Pinpoint the cell where the given text exists, returning its [x, y] midpoint coordinate. 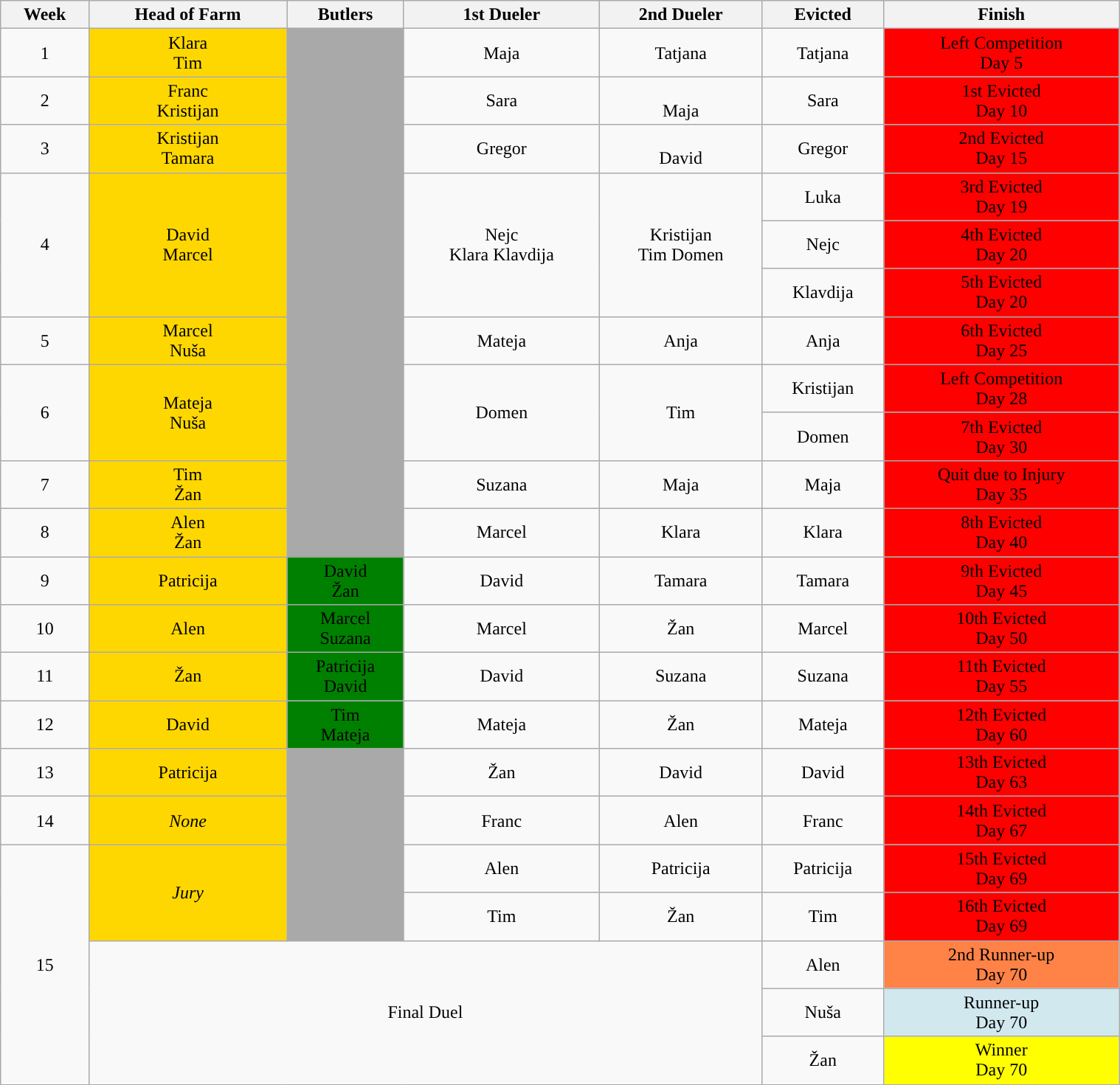
8th EvictedDay 40 [1002, 533]
KristijanTamara [187, 149]
Nejc [823, 245]
2nd EvictedDay 15 [1002, 149]
5 [44, 341]
14th EvictedDay 67 [1002, 820]
13th EvictedDay 63 [1002, 773]
1 [44, 53]
10 [44, 628]
WinnerDay 70 [1002, 1061]
Butlers [345, 15]
12th EvictedDay 60 [1002, 724]
AlenŽan [187, 533]
MatejaNuša [187, 412]
Quit due to InjuryDay 35 [1002, 484]
Nuša [823, 1012]
MarcelSuzana [345, 628]
NejcKlara Klavdija [502, 245]
15th EvictedDay 69 [1002, 869]
14 [44, 820]
Klavdija [823, 292]
6th EvictedDay 25 [1002, 341]
15 [44, 965]
6 [44, 412]
9 [44, 580]
Runner-upDay 70 [1002, 1012]
4 [44, 245]
KlaraTim [187, 53]
11th EvictedDay 55 [1002, 677]
16th EvictedDay 69 [1002, 916]
FrancKristijan [187, 100]
Kristijan [823, 388]
KristijanTim Domen [681, 245]
Left CompetitionDay 28 [1002, 388]
1st Dueler [502, 15]
5th EvictedDay 20 [1002, 292]
3 [44, 149]
12 [44, 724]
Final Duel [425, 1012]
8 [44, 533]
None [187, 820]
DavidŽan [345, 580]
7 [44, 484]
4th EvictedDay 20 [1002, 245]
2nd Dueler [681, 15]
Head of Farm [187, 15]
Evicted [823, 15]
MarcelNuša [187, 341]
1st EvictedDay 10 [1002, 100]
9th EvictedDay 45 [1002, 580]
Week [44, 15]
PatricijaDavid [345, 677]
TimMateja [345, 724]
2nd Runner-upDay 70 [1002, 965]
Finish [1002, 15]
11 [44, 677]
13 [44, 773]
Jury [187, 892]
Luka [823, 196]
3rd EvictedDay 19 [1002, 196]
Left CompetitionDay 5 [1002, 53]
TimŽan [187, 484]
10th EvictedDay 50 [1002, 628]
7th EvictedDay 30 [1002, 437]
DavidMarcel [187, 245]
2 [44, 100]
